Determine the (x, y) coordinate at the center of the cell enclosing the given text.  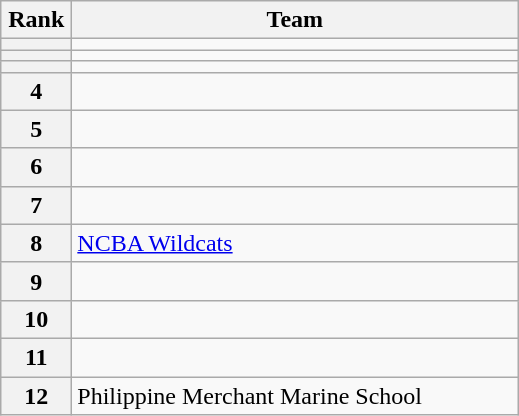
10 (36, 319)
Team (295, 20)
4 (36, 91)
9 (36, 281)
NCBA Wildcats (295, 243)
6 (36, 167)
8 (36, 243)
5 (36, 129)
7 (36, 205)
11 (36, 357)
Philippine Merchant Marine School (295, 395)
Rank (36, 20)
12 (36, 395)
